Search for the cell housing the specified text and yield its [X, Y] center coordinate. 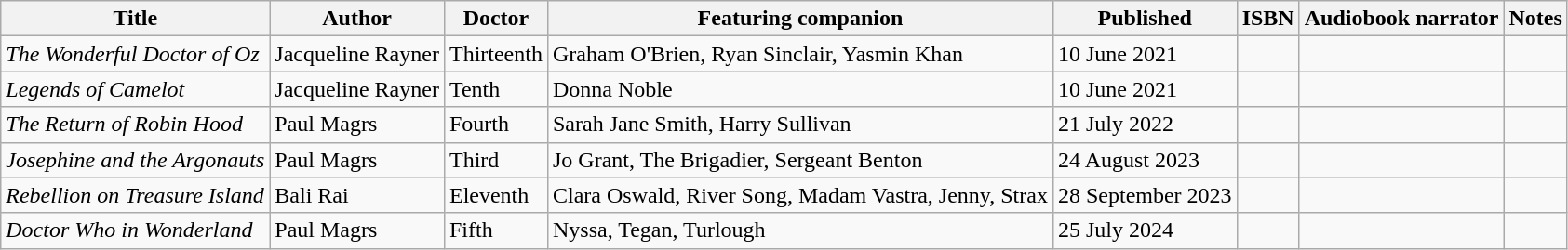
Donna Noble [800, 89]
Author [357, 19]
Sarah Jane Smith, Harry Sullivan [800, 125]
Doctor Who in Wonderland [136, 230]
Bali Rai [357, 195]
28 September 2023 [1145, 195]
21 July 2022 [1145, 125]
Clara Oswald, River Song, Madam Vastra, Jenny, Strax [800, 195]
Legends of Camelot [136, 89]
Third [495, 160]
Featuring companion [800, 19]
The Wonderful Doctor of Oz [136, 54]
Nyssa, Tegan, Turlough [800, 230]
Notes [1535, 19]
The Return of Robin Hood [136, 125]
Graham O'Brien, Ryan Sinclair, Yasmin Khan [800, 54]
Fifth [495, 230]
Thirteenth [495, 54]
Josephine and the Argonauts [136, 160]
Title [136, 19]
Audiobook narrator [1401, 19]
Rebellion on Treasure Island [136, 195]
24 August 2023 [1145, 160]
25 July 2024 [1145, 230]
Eleventh [495, 195]
ISBN [1267, 19]
Fourth [495, 125]
Published [1145, 19]
Doctor [495, 19]
Tenth [495, 89]
Jo Grant, The Brigadier, Sergeant Benton [800, 160]
